For the text-containing cell, return its midpoint in [X, Y] coordinate format. 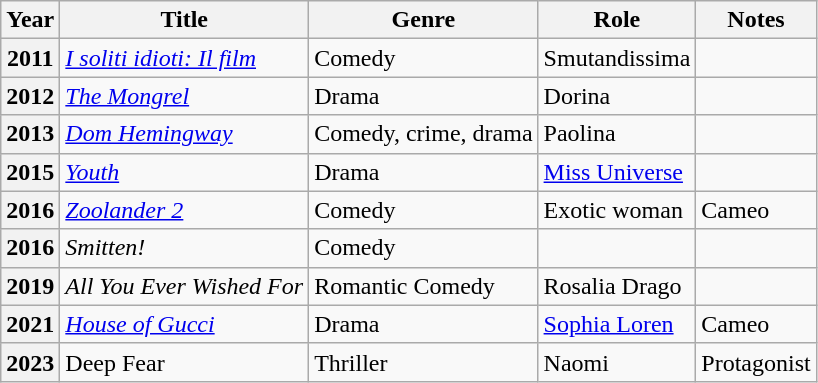
Exotic woman [617, 210]
Thriller [424, 362]
Zoolander 2 [184, 210]
Genre [424, 20]
Smitten! [184, 248]
Naomi [617, 362]
Miss Universe [617, 172]
2021 [30, 324]
2015 [30, 172]
Youth [184, 172]
Rosalia Drago [617, 286]
Year [30, 20]
The Mongrel [184, 96]
Sophia Loren [617, 324]
2023 [30, 362]
I soliti idioti: Il film [184, 58]
Comedy, crime, drama [424, 134]
2019 [30, 286]
Deep Fear [184, 362]
Dorina [617, 96]
Title [184, 20]
Protagonist [756, 362]
Paolina [617, 134]
Notes [756, 20]
Role [617, 20]
2012 [30, 96]
Smutandissima [617, 58]
2013 [30, 134]
House of Gucci [184, 324]
Romantic Comedy [424, 286]
2011 [30, 58]
Dom Hemingway [184, 134]
All You Ever Wished For [184, 286]
